Return the [X, Y] coordinate for the center point of the cell that contains the specified text.  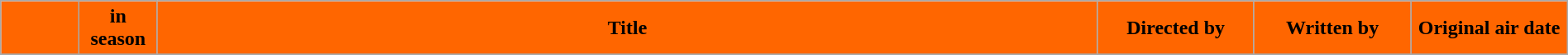
in season [117, 28]
Title [627, 28]
Original air date [1489, 28]
Directed by [1176, 28]
Written by [1331, 28]
